Find where the given text appears and provide that cell's center as [x, y] coordinate. 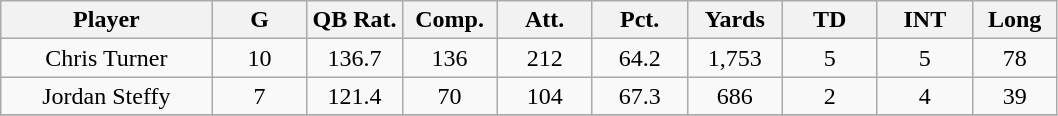
67.3 [640, 96]
39 [1014, 96]
TD [830, 20]
136.7 [354, 58]
2 [830, 96]
Jordan Steffy [106, 96]
64.2 [640, 58]
INT [924, 20]
Att. [544, 20]
104 [544, 96]
212 [544, 58]
10 [260, 58]
Chris Turner [106, 58]
121.4 [354, 96]
Comp. [450, 20]
Pct. [640, 20]
136 [450, 58]
Long [1014, 20]
4 [924, 96]
1,753 [734, 58]
78 [1014, 58]
70 [450, 96]
686 [734, 96]
7 [260, 96]
G [260, 20]
Yards [734, 20]
Player [106, 20]
QB Rat. [354, 20]
